Identify which cell holds the provided text, then report its (X, Y) central coordinate. 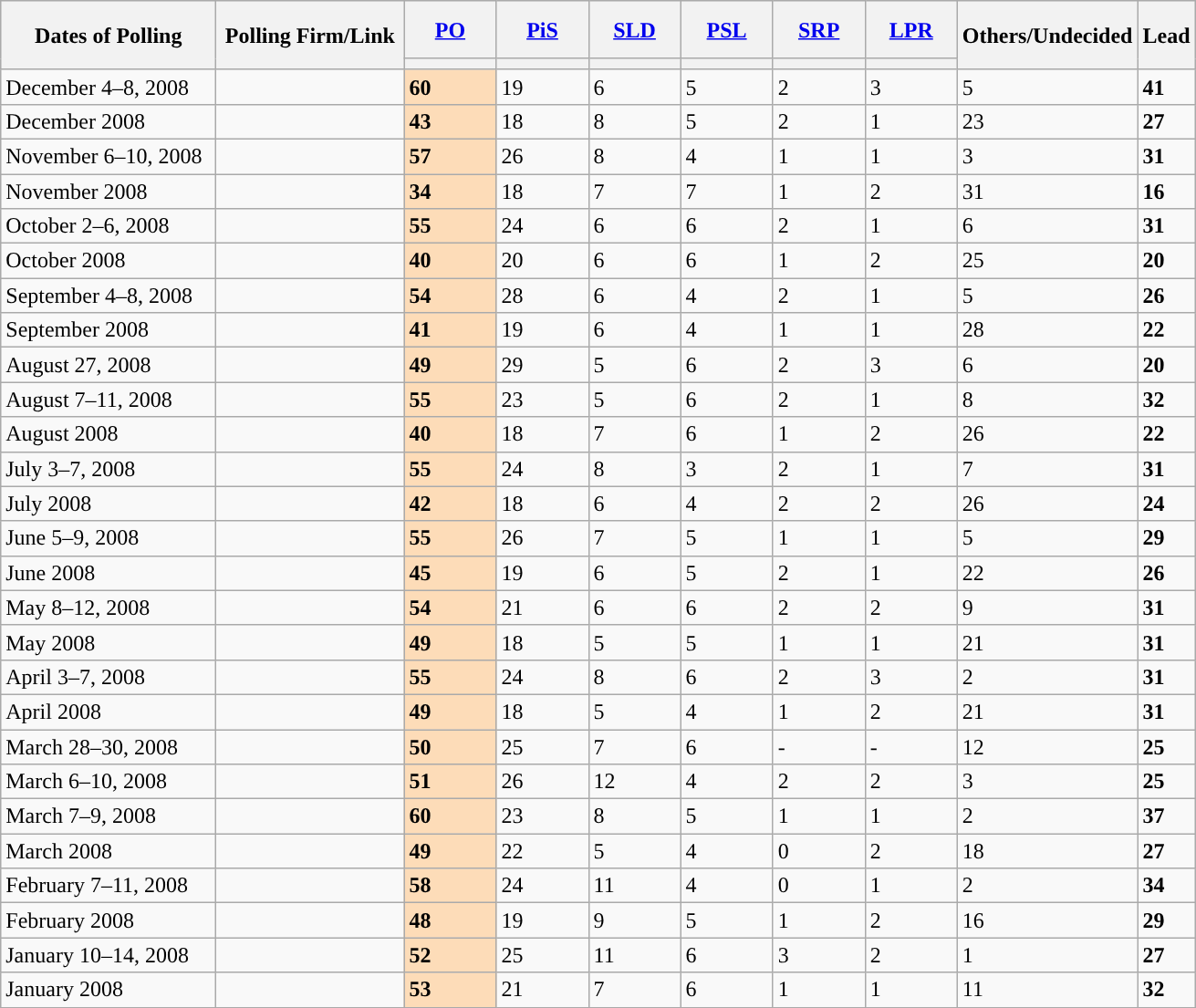
PO (451, 29)
March 6–10, 2008 (109, 782)
September 2008 (109, 330)
43 (451, 121)
50 (451, 747)
Dates of Polling (109, 36)
October 2–6, 2008 (109, 226)
April 2008 (109, 712)
37 (1166, 816)
Others/Undecided (1047, 36)
May 8–12, 2008 (109, 608)
July 3–7, 2008 (109, 469)
45 (451, 573)
PiS (542, 29)
August 2008 (109, 434)
March 28–30, 2008 (109, 747)
March 7–9, 2008 (109, 816)
February 2008 (109, 920)
SRP (819, 29)
August 7–11, 2008 (109, 400)
Lead (1166, 36)
December 4–8, 2008 (109, 87)
53 (451, 990)
June 2008 (109, 573)
July 2008 (109, 504)
June 5–9, 2008 (109, 538)
May 2008 (109, 642)
February 7–11, 2008 (109, 886)
52 (451, 955)
November 2008 (109, 191)
LPR (910, 29)
August 27, 2008 (109, 365)
September 4–8, 2008 (109, 296)
December 2008 (109, 121)
57 (451, 156)
SLD (635, 29)
51 (451, 782)
April 3–7, 2008 (109, 677)
November 6–10, 2008 (109, 156)
48 (451, 920)
PSL (726, 29)
October 2008 (109, 261)
42 (451, 504)
Polling Firm/Link (310, 36)
March 2008 (109, 851)
58 (451, 886)
January 10–14, 2008 (109, 955)
January 2008 (109, 990)
